Search for the cell housing the specified text and yield its (x, y) center coordinate. 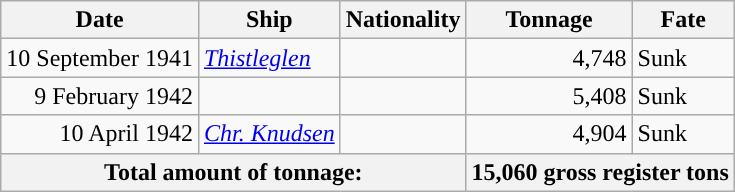
Chr. Knudsen (269, 134)
10 April 1942 (100, 134)
Nationality (403, 20)
Thistleglen (269, 58)
5,408 (549, 96)
10 September 1941 (100, 58)
Total amount of tonnage: (234, 172)
Tonnage (549, 20)
9 February 1942 (100, 96)
Fate (683, 20)
15,060 gross register tons (600, 172)
4,904 (549, 134)
Date (100, 20)
Ship (269, 20)
4,748 (549, 58)
